Locate the cell with the specified text and output its [x, y] center coordinate. 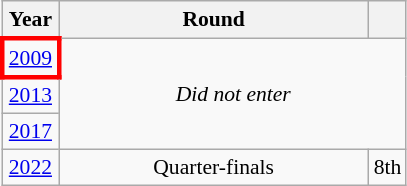
Did not enter [233, 94]
2009 [30, 58]
2017 [30, 132]
Round [214, 20]
8th [388, 168]
Year [30, 20]
Quarter-finals [214, 168]
2013 [30, 96]
2022 [30, 168]
